Determine the [X, Y] coordinate at the center of the cell enclosing the given text.  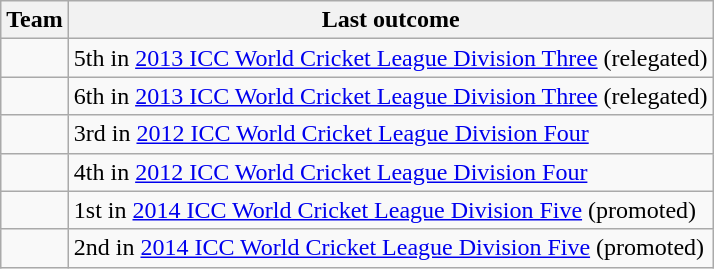
3rd in 2012 ICC World Cricket League Division Four [390, 134]
1st in 2014 ICC World Cricket League Division Five (promoted) [390, 210]
6th in 2013 ICC World Cricket League Division Three (relegated) [390, 96]
Team [35, 20]
2nd in 2014 ICC World Cricket League Division Five (promoted) [390, 248]
5th in 2013 ICC World Cricket League Division Three (relegated) [390, 58]
Last outcome [390, 20]
4th in 2012 ICC World Cricket League Division Four [390, 172]
